Pinpoint the cell where the given text exists, returning its [X, Y] midpoint coordinate. 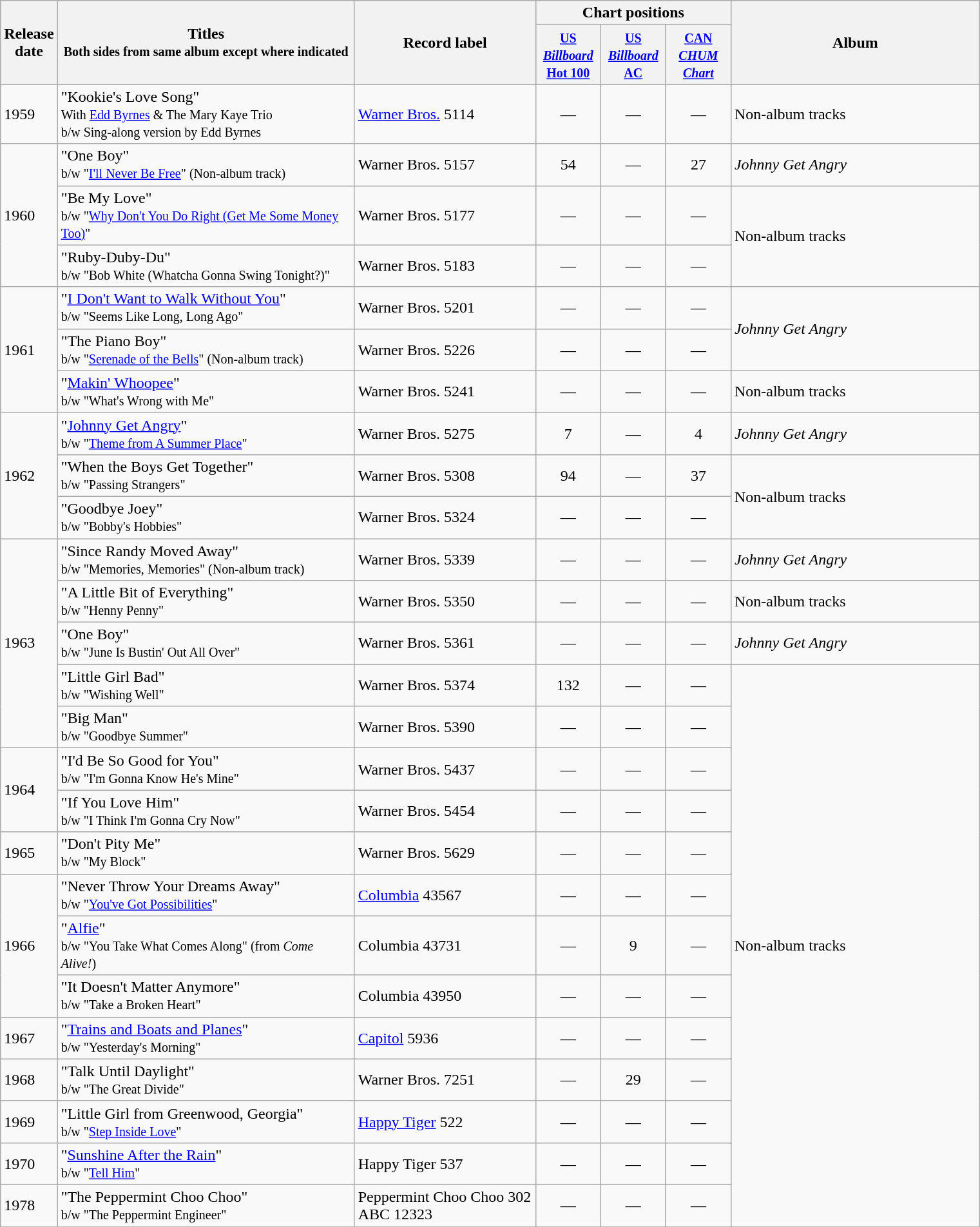
Warner Bros. 5241 [445, 392]
Warner Bros. 5454 [445, 811]
"Talk Until Daylight"b/w "The Great Divide" [206, 1080]
1969 [29, 1121]
Warner Bros. 5226 [445, 349]
"The Peppermint Choo Choo"b/w "The Peppermint Engineer" [206, 1205]
"Since Randy Moved Away"b/w "Memories, Memories" (Non-album track) [206, 559]
"I Don't Want to Walk Without You"b/w "Seems Like Long, Long Ago" [206, 308]
4 [698, 433]
132 [568, 686]
Warner Bros. 5177 [445, 215]
Peppermint Choo Choo 302ABC 12323 [445, 1205]
"Ruby-Duby-Du"b/w "Bob White (Whatcha Gonna Swing Tonight?)" [206, 266]
Album [855, 43]
Capitol 5936 [445, 1038]
Chart positions [633, 13]
"Be My Love"b/w "Why Don't You Do Right (Get Me Some Money Too)" [206, 215]
1959 [29, 114]
"Sunshine After the Rain"b/w "Tell Him" [206, 1164]
"Trains and Boats and Planes"b/w "Yesterday's Morning" [206, 1038]
1966 [29, 945]
Warner Bros. 7251 [445, 1080]
54 [568, 165]
1962 [29, 476]
Warner Bros. 5390 [445, 727]
1961 [29, 349]
Warner Bros. 5275 [445, 433]
9 [633, 945]
1970 [29, 1164]
Happy Tiger 522 [445, 1121]
"One Boy"b/w "I'll Never Be Free" (Non-album track) [206, 165]
1965 [29, 853]
"Little Girl from Greenwood, Georgia"b/w "Step Inside Love" [206, 1121]
"It Doesn't Matter Anymore"b/w "Take a Broken Heart" [206, 996]
"If You Love Him"b/w "I Think I'm Gonna Cry Now" [206, 811]
"Johnny Get Angry"b/w "Theme from A Summer Place" [206, 433]
"Kookie's Love Song"With Edd Byrnes & The Mary Kaye Triob/w Sing-along version by Edd Byrnes [206, 114]
Record label [445, 43]
27 [698, 165]
94 [568, 476]
Warner Bros. 5339 [445, 559]
"The Piano Boy"b/w "Serenade of the Bells" (Non-album track) [206, 349]
CANCHUM Chart [698, 55]
"Goodbye Joey"b/w "Bobby's Hobbies" [206, 517]
Columbia 43950 [445, 996]
"I'd Be So Good for You"b/w "I'm Gonna Know He's Mine" [206, 769]
"One Boy"b/w "June Is Bustin' Out All Over" [206, 643]
Warner Bros. 5361 [445, 643]
Columbia 43567 [445, 894]
29 [633, 1080]
"A Little Bit of Everything"b/w "Henny Penny" [206, 602]
Warner Bros. 5629 [445, 853]
"Never Throw Your Dreams Away"b/w "You've Got Possibilities" [206, 894]
Warner Bros. 5374 [445, 686]
Release date [29, 43]
1978 [29, 1205]
Warner Bros. 5308 [445, 476]
"Big Man"b/w "Goodbye Summer" [206, 727]
7 [568, 433]
Warner Bros. 5183 [445, 266]
1960 [29, 215]
Warner Bros. 5350 [445, 602]
Warner Bros. 5157 [445, 165]
"Makin' Whoopee"b/w "What's Wrong with Me" [206, 392]
Warner Bros. 5201 [445, 308]
"Don't Pity Me"b/w "My Block" [206, 853]
Columbia 43731 [445, 945]
Happy Tiger 537 [445, 1164]
Warner Bros. 5324 [445, 517]
1967 [29, 1038]
1963 [29, 643]
37 [698, 476]
"Little Girl Bad"b/w "Wishing Well" [206, 686]
Warner Bros. 5114 [445, 114]
Warner Bros. 5437 [445, 769]
USBillboard AC [633, 55]
1968 [29, 1080]
TitlesBoth sides from same album except where indicated [206, 43]
"When the Boys Get Together"b/w "Passing Strangers" [206, 476]
1964 [29, 790]
USBillboard Hot 100 [568, 55]
"Alfie"b/w "You Take What Comes Along" (from Come Alive!) [206, 945]
